Locate the cell with the specified text and output its [X, Y] center coordinate. 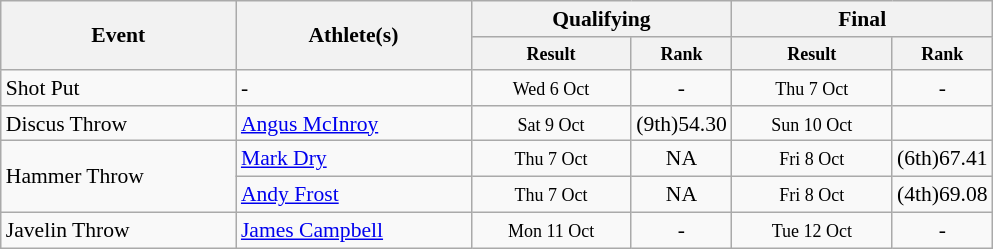
Discus Throw [118, 124]
(6th)67.41 [942, 159]
Athlete(s) [354, 36]
Event [118, 36]
James Campbell [354, 230]
Qualifying [602, 19]
Hammer Throw [118, 176]
Shot Put [118, 88]
Sun 10 Oct [812, 124]
Mon 11 Oct [551, 230]
(9th)54.30 [682, 124]
Sat 9 Oct [551, 124]
Tue 12 Oct [812, 230]
Final [862, 19]
Wed 6 Oct [551, 88]
Mark Dry [354, 159]
Angus McInroy [354, 124]
Andy Frost [354, 195]
Javelin Throw [118, 230]
(4th)69.08 [942, 195]
